Scan for the cell matching the given text and deliver its [x, y] coordinate at center. 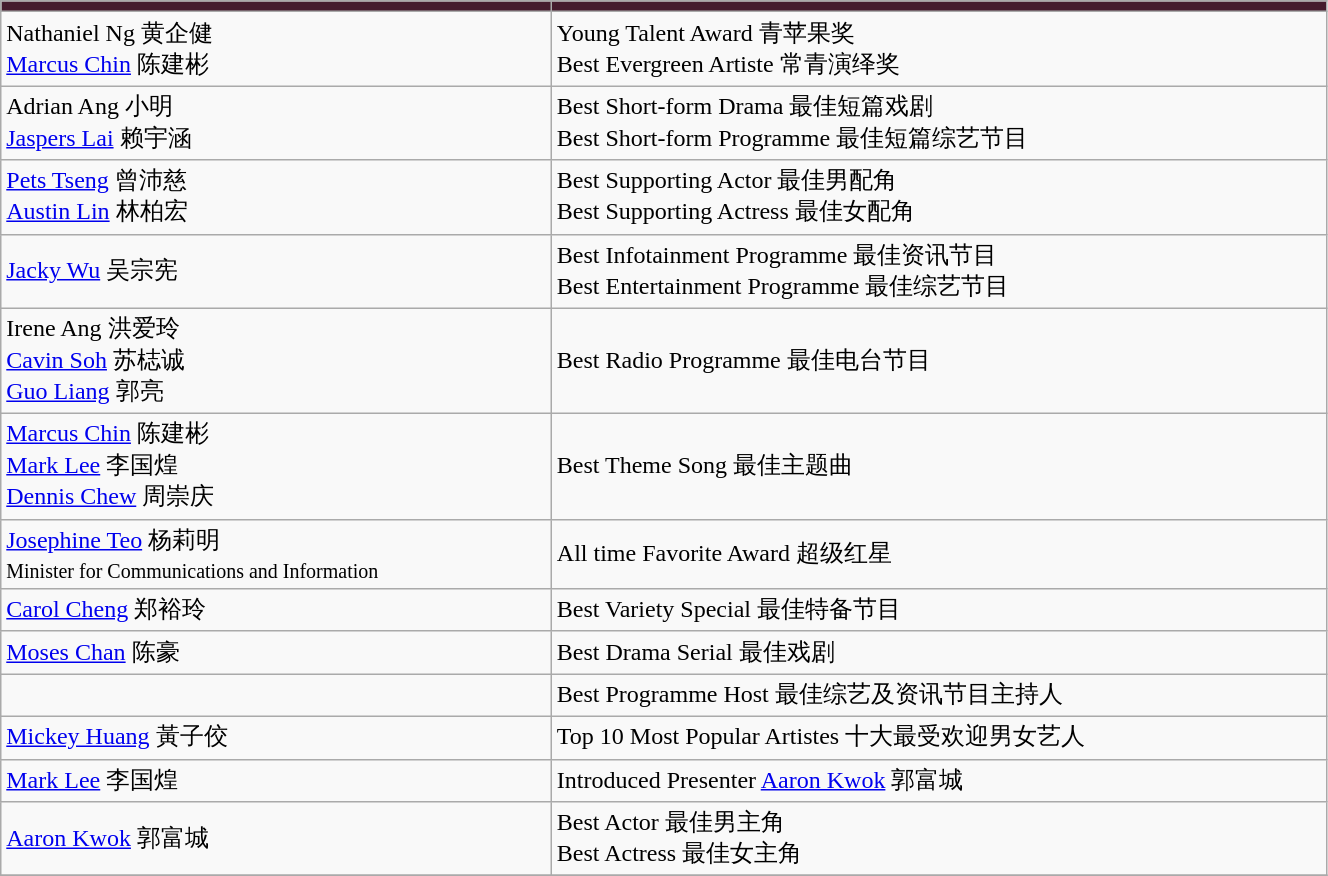
Josephine Teo 杨莉明 Minister for Communications and Information [276, 554]
Adrian Ang 小明 Jaspers Lai 赖宇涵 [276, 123]
Best Programme Host 最佳综艺及资讯节目主持人 [938, 696]
Mickey Huang 黃子佼 [276, 738]
All time Favorite Award 超级红星 [938, 554]
Moses Chan 陈豪 [276, 652]
Best Actor 最佳男主角 Best Actress 最佳女主角 [938, 839]
Best Infotainment Programme 最佳资讯节目 Best Entertainment Programme 最佳综艺节目 [938, 271]
Young Talent Award 青苹果奖 Best Evergreen Artiste 常青演绎奖 [938, 49]
Introduced Presenter Aaron Kwok 郭富城 [938, 780]
Top 10 Most Popular Artistes 十大最受欢迎男女艺人 [938, 738]
Best Radio Programme 最佳电台节目 [938, 361]
Best Short-form Drama 最佳短篇戏剧 Best Short-form Programme 最佳短篇综艺节目 [938, 123]
Pets Tseng 曾沛慈 Austin Lin 林柏宏 [276, 197]
Aaron Kwok 郭富城 [276, 839]
Best Theme Song 最佳主题曲 [938, 467]
Marcus Chin 陈建彬 Mark Lee 李国煌 Dennis Chew 周崇庆 [276, 467]
Mark Lee 李国煌 [276, 780]
Irene Ang 洪爱玲 Cavin Soh 苏梽诚 Guo Liang 郭亮 [276, 361]
Best Variety Special 最佳特备节目 [938, 610]
Best Supporting Actor 最佳男配角 Best Supporting Actress 最佳女配角 [938, 197]
Jacky Wu 吴宗宪 [276, 271]
Nathaniel Ng 黄企健 Marcus Chin 陈建彬 [276, 49]
Best Drama Serial 最佳戏剧 [938, 652]
Carol Cheng 郑裕玲 [276, 610]
